For the text-containing cell, return its midpoint in (x, y) coordinate format. 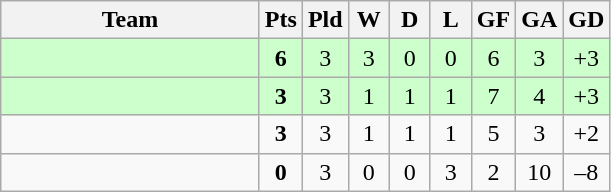
Pts (280, 20)
Team (130, 20)
10 (540, 172)
D (410, 20)
GA (540, 20)
2 (493, 172)
+2 (586, 134)
GD (586, 20)
–8 (586, 172)
L (450, 20)
Pld (325, 20)
W (368, 20)
7 (493, 96)
5 (493, 134)
4 (540, 96)
GF (493, 20)
